Return the (X, Y) coordinate for the center point of the cell that contains the specified text.  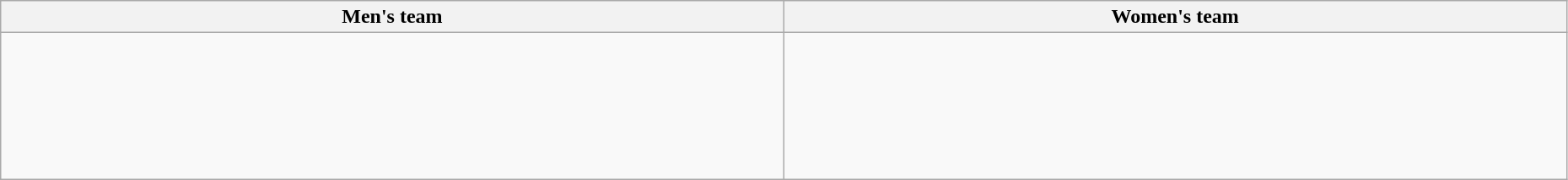
Men's team (392, 17)
Women's team (1175, 17)
